Determine the (X, Y) coordinate at the center of the cell enclosing the given text.  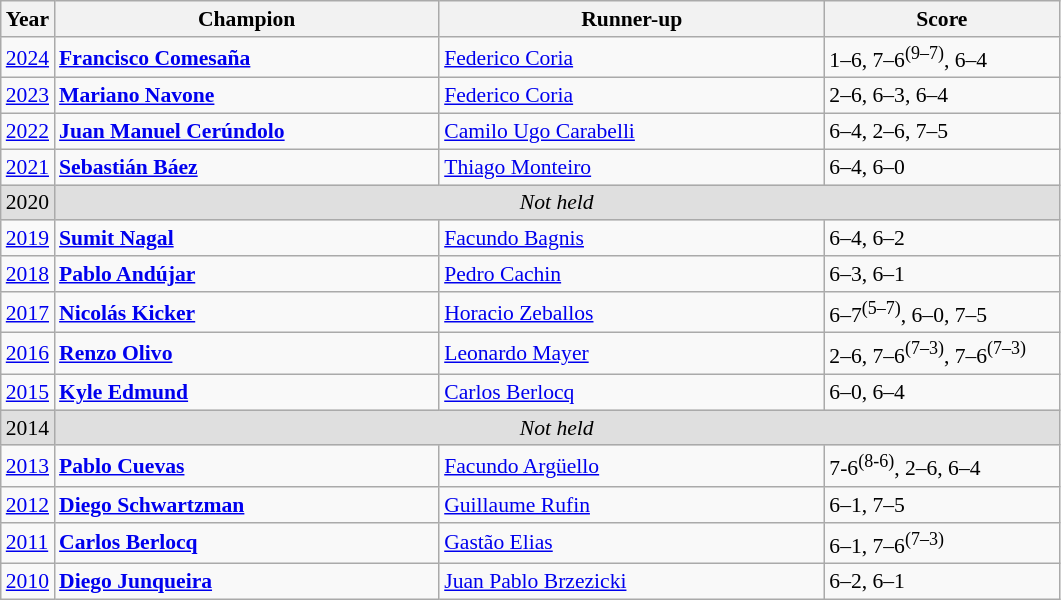
Camilo Ugo Carabelli (632, 132)
Horacio Zeballos (632, 312)
2016 (28, 354)
Sebastián Báez (246, 167)
Leonardo Mayer (632, 354)
2013 (28, 466)
Thiago Monteiro (632, 167)
1–6, 7–6(9–7), 6–4 (942, 58)
7-6(8-6), 2–6, 6–4 (942, 466)
Year (28, 19)
6–1, 7–6(7–3) (942, 544)
2–6, 7–6(7–3), 7–6(7–3) (942, 354)
2024 (28, 58)
Francisco Comesaña (246, 58)
2019 (28, 239)
Sumit Nagal (246, 239)
Juan Manuel Cerúndolo (246, 132)
Diego Junqueira (246, 582)
6–7(5–7), 6–0, 7–5 (942, 312)
2015 (28, 392)
2017 (28, 312)
Kyle Edmund (246, 392)
Pedro Cachin (632, 274)
2023 (28, 96)
6–0, 6–4 (942, 392)
2012 (28, 505)
2018 (28, 274)
6–2, 6–1 (942, 582)
Mariano Navone (246, 96)
2–6, 6–3, 6–4 (942, 96)
Renzo Olivo (246, 354)
2011 (28, 544)
2022 (28, 132)
2021 (28, 167)
Guillaume Rufin (632, 505)
Facundo Argüello (632, 466)
Pablo Andújar (246, 274)
6–1, 7–5 (942, 505)
Juan Pablo Brzezicki (632, 582)
Pablo Cuevas (246, 466)
6–4, 6–2 (942, 239)
Runner-up (632, 19)
Score (942, 19)
Diego Schwartzman (246, 505)
Gastão Elias (632, 544)
6–4, 2–6, 7–5 (942, 132)
6–4, 6–0 (942, 167)
6–3, 6–1 (942, 274)
2014 (28, 428)
Nicolás Kicker (246, 312)
Facundo Bagnis (632, 239)
Champion (246, 19)
2010 (28, 582)
2020 (28, 203)
